From the cell containing the given text, extract its center point as (X, Y) coordinate. 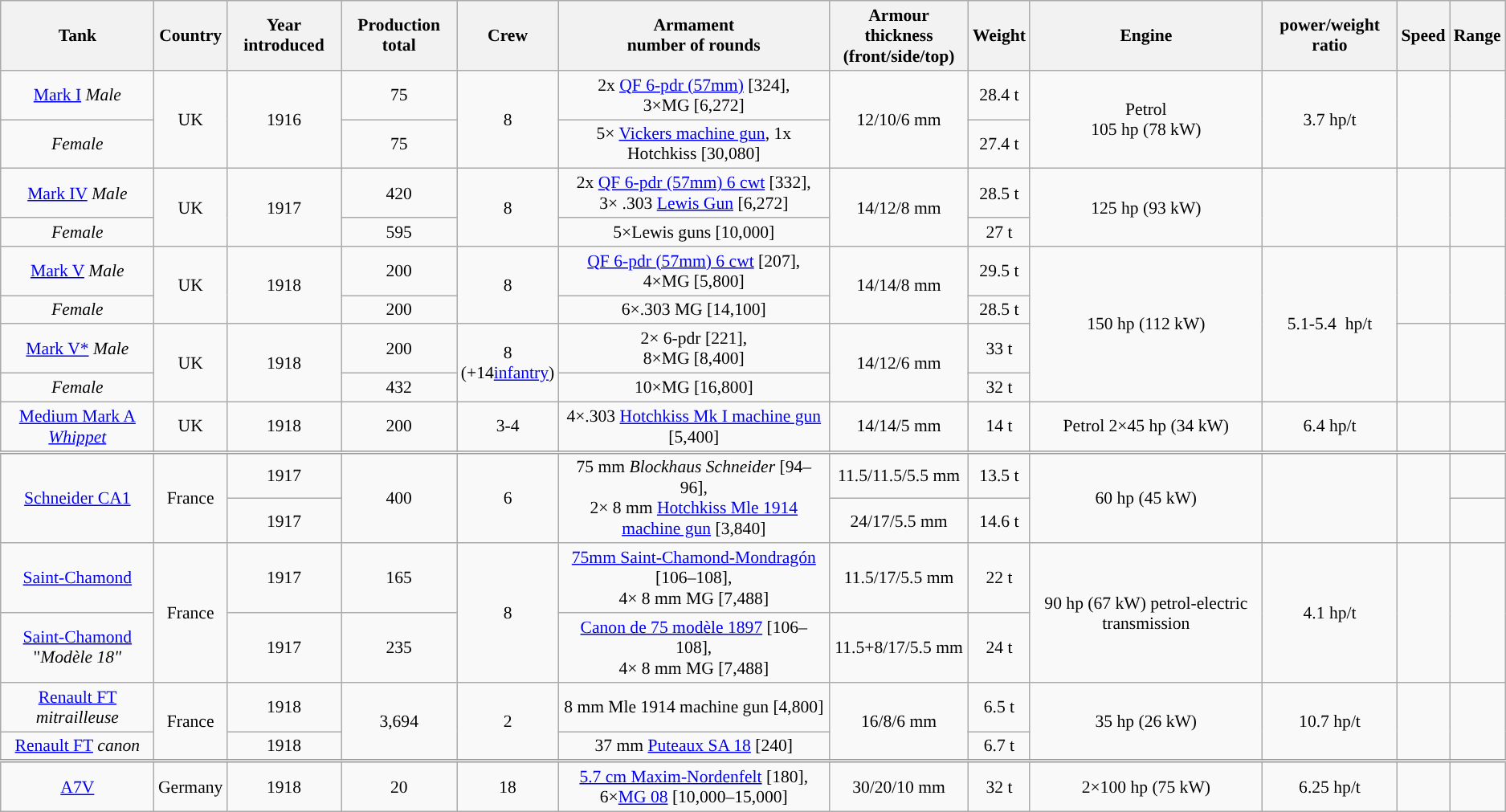
14/12/6 mm (899, 363)
2x QF 6-pdr (57mm) [324], 3×MG [6,272] (694, 95)
Year introduced (284, 35)
27.4 t (999, 145)
420 (399, 193)
Crew (508, 35)
Saint-Chamond"Modèle 18" (77, 647)
20 (399, 787)
16/8/6 mm (899, 722)
6.7 t (999, 747)
11.5+8/17/5.5 mm (899, 647)
5× Vickers machine gun, 1x Hotchkiss [30,080] (694, 145)
2x QF 6-pdr (57mm) 6 cwt [332], 3× .303 Lewis Gun [6,272] (694, 193)
Mark IV Male (77, 193)
6.5 t (999, 707)
5.7 cm Maxim-Nordenfelt [180], 6×MG 08 [10,000–15,000] (694, 787)
14/14/8 mm (899, 286)
14/14/5 mm (899, 427)
6×.303 MG [14,100] (694, 310)
12/10/6 mm (899, 120)
2×100 hp (75 kW) (1146, 787)
37 mm Puteaux SA 18 [240] (694, 747)
4×.303 Hotchkiss Mk I machine gun [5,400] (694, 427)
18 (508, 787)
Country (190, 35)
432 (399, 388)
8 mm Mle 1914 machine gun [4,800] (694, 707)
QF 6-pdr (57mm) 6 cwt [207], 4×MG [5,800] (694, 271)
11.5/11.5/5.5 mm (899, 475)
Mark V* Male (77, 349)
235 (399, 647)
75 mm Blockhaus Schneider [94–96], 2× 8 mm Hotchkiss Mle 1914 machine gun [3,840] (694, 498)
33 t (999, 349)
150 hp (112 kW) (1146, 324)
Tank (77, 35)
A7V (77, 787)
Weight (999, 35)
30/20/10 mm (899, 787)
4.1 hp/t (1330, 614)
27 t (999, 232)
75mm Saint-Chamond-Mondragón [106–108], 4× 8 mm MG [7,488] (694, 578)
2 (508, 722)
3.7 hp/t (1330, 120)
11.5/17/5.5 mm (899, 578)
Range (1478, 35)
24/17/5.5 mm (899, 521)
Medium Mark A Whippet (77, 427)
10×MG [16,800] (694, 388)
6 (508, 498)
125 hp (93 kW) (1146, 207)
1916 (284, 120)
2× 6-pdr [221], 8×MG [8,400] (694, 349)
Armour thickness (front/side/top) (899, 35)
Engine (1146, 35)
14/12/8 mm (899, 207)
90 hp (67 kW) petrol-electric transmission (1146, 614)
5×Lewis guns [10,000] (694, 232)
595 (399, 232)
35 hp (26 kW) (1146, 722)
22 t (999, 578)
Petrol 105 hp (78 kW) (1146, 120)
Canon de 75 modèle 1897 [106–108], 4× 8 mm MG [7,488] (694, 647)
28.4 t (999, 95)
5.1-5.4 hp/t (1330, 324)
3,694 (399, 722)
400 (399, 498)
6.4 hp/t (1330, 427)
6.25 hp/t (1330, 787)
165 (399, 578)
13.5 t (999, 475)
Renault FT canon (77, 747)
Germany (190, 787)
Mark V Male (77, 271)
Speed (1423, 35)
60 hp (45 kW) (1146, 498)
Mark I Male (77, 95)
Renault FT mitrailleuse (77, 707)
Schneider CA1 (77, 498)
3-4 (508, 427)
Saint-Chamond (77, 578)
14.6 t (999, 521)
power/weight ratio (1330, 35)
14 t (999, 427)
24 t (999, 647)
Production total (399, 35)
Armament number of rounds (694, 35)
29.5 t (999, 271)
8(+14infantry) (508, 363)
Petrol 2×45 hp (34 kW) (1146, 427)
10.7 hp/t (1330, 722)
